Identify which cell holds the provided text, then report its [X, Y] central coordinate. 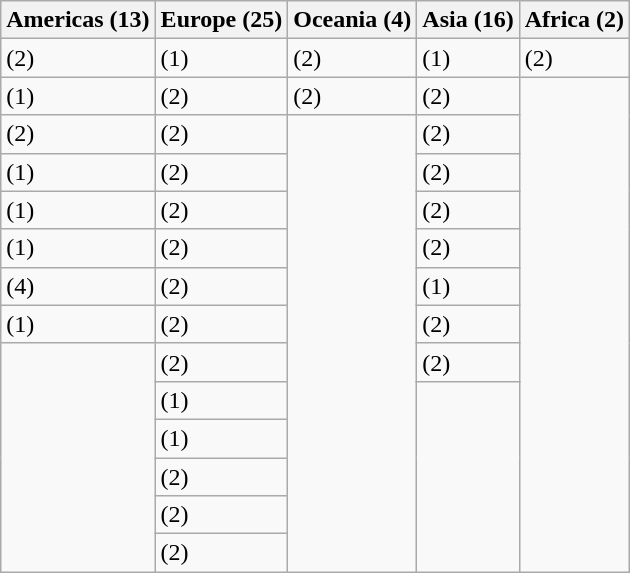
Europe (25) [222, 20]
(4) [78, 286]
Africa (2) [574, 20]
Oceania (4) [352, 20]
Asia (16) [468, 20]
Americas (13) [78, 20]
